Return the (x, y) coordinate for the center point of the cell that contains the specified text.  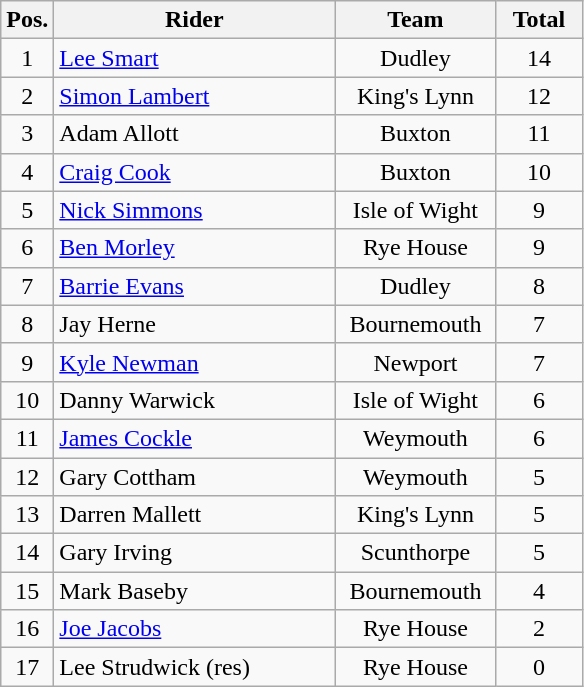
17 (28, 667)
Nick Simmons (194, 210)
Team (416, 20)
Lee Strudwick (res) (194, 667)
13 (28, 515)
Rider (194, 20)
Mark Baseby (194, 591)
Jay Herne (194, 324)
0 (539, 667)
Simon Lambert (194, 96)
Lee Smart (194, 58)
Adam Allott (194, 134)
Gary Cottham (194, 477)
Darren Mallett (194, 515)
Ben Morley (194, 248)
Barrie Evans (194, 286)
Pos. (28, 20)
Total (539, 20)
Kyle Newman (194, 362)
15 (28, 591)
James Cockle (194, 438)
Danny Warwick (194, 400)
3 (28, 134)
1 (28, 58)
Gary Irving (194, 553)
Joe Jacobs (194, 629)
Craig Cook (194, 172)
16 (28, 629)
Newport (416, 362)
Scunthorpe (416, 553)
